Pinpoint the cell where the given text exists, returning its [X, Y] midpoint coordinate. 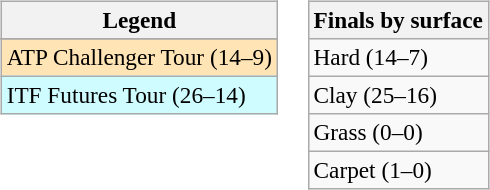
Finals by surface [398, 20]
Carpet (1–0) [398, 171]
Clay (25–16) [398, 95]
Hard (14–7) [398, 57]
ATP Challenger Tour (14–9) [139, 57]
ITF Futures Tour (26–14) [139, 95]
Legend [139, 20]
Grass (0–0) [398, 133]
